For the text-containing cell, return its midpoint in [X, Y] coordinate format. 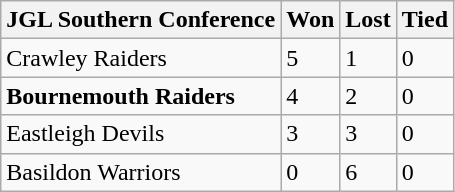
Basildon Warriors [141, 172]
Won [310, 20]
1 [368, 58]
2 [368, 96]
Lost [368, 20]
5 [310, 58]
Crawley Raiders [141, 58]
Tied [424, 20]
Eastleigh Devils [141, 134]
Bournemouth Raiders [141, 96]
JGL Southern Conference [141, 20]
6 [368, 172]
4 [310, 96]
